Identify which cell holds the provided text, then report its [X, Y] central coordinate. 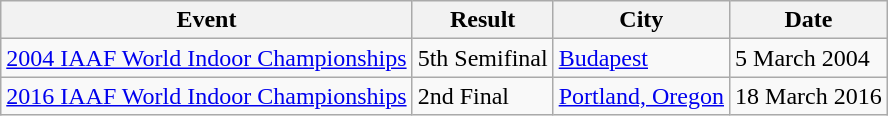
City [641, 20]
5 March 2004 [809, 58]
Event [206, 20]
2nd Final [482, 96]
5th Semifinal [482, 58]
Result [482, 20]
Budapest [641, 58]
2016 IAAF World Indoor Championships [206, 96]
Date [809, 20]
Portland, Oregon [641, 96]
2004 IAAF World Indoor Championships [206, 58]
18 March 2016 [809, 96]
